Search for the cell housing the specified text and yield its (x, y) center coordinate. 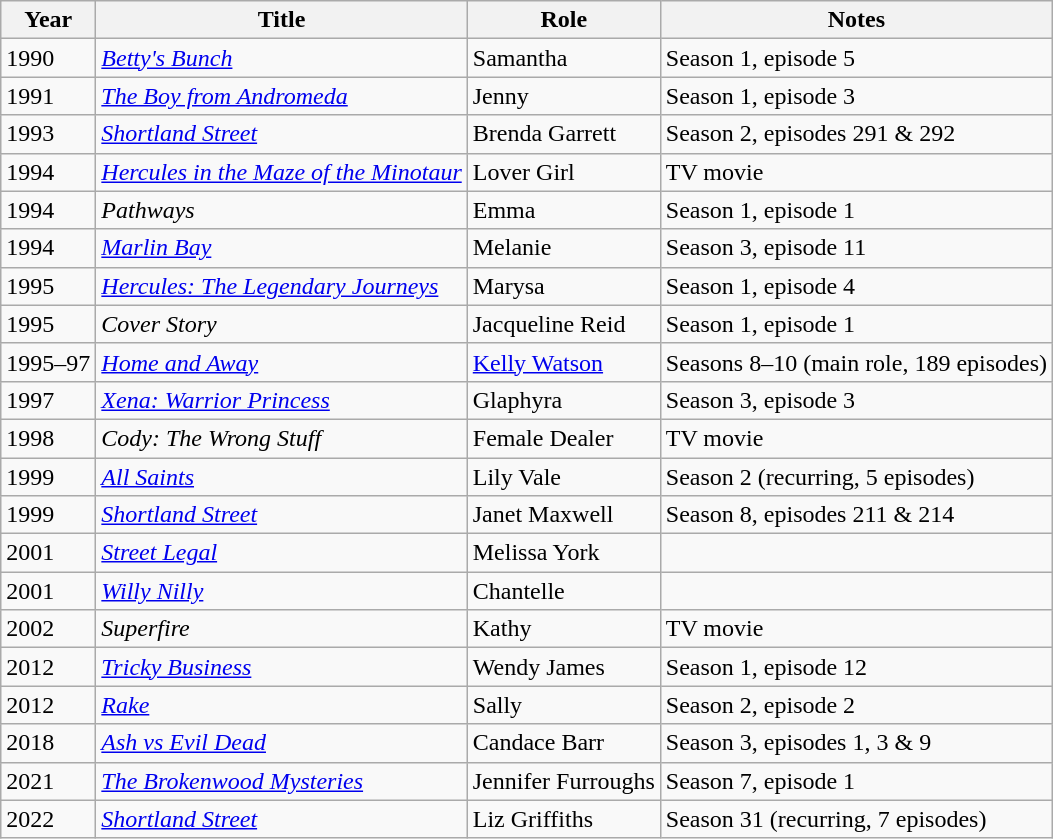
Hercules in the Maze of the Minotaur (282, 172)
Season 2, episodes 291 & 292 (856, 134)
1990 (48, 58)
2002 (48, 629)
Cover Story (282, 324)
Janet Maxwell (564, 515)
Season 7, episode 1 (856, 781)
Brenda Garrett (564, 134)
Tricky Business (282, 667)
Hercules: The Legendary Journeys (282, 286)
Season 8, episodes 211 & 214 (856, 515)
Kelly Watson (564, 362)
Samantha (564, 58)
Glaphyra (564, 400)
1998 (48, 438)
Role (564, 20)
2022 (48, 819)
Cody: The Wrong Stuff (282, 438)
Year (48, 20)
Season 1, episode 12 (856, 667)
Emma (564, 210)
Female Dealer (564, 438)
Candace Barr (564, 743)
Season 3, episodes 1, 3 & 9 (856, 743)
Ash vs Evil Dead (282, 743)
The Brokenwood Mysteries (282, 781)
Season 3, episode 3 (856, 400)
1993 (48, 134)
Lover Girl (564, 172)
Season 2 (recurring, 5 episodes) (856, 477)
Kathy (564, 629)
Chantelle (564, 591)
1991 (48, 96)
Season 1, episode 3 (856, 96)
Jacqueline Reid (564, 324)
Home and Away (282, 362)
Season 31 (recurring, 7 episodes) (856, 819)
Notes (856, 20)
Rake (282, 705)
Sally (564, 705)
Betty's Bunch (282, 58)
Seasons 8–10 (main role, 189 episodes) (856, 362)
Wendy James (564, 667)
Street Legal (282, 553)
Liz Griffiths (564, 819)
Season 3, episode 11 (856, 248)
Lily Vale (564, 477)
Title (282, 20)
Superfire (282, 629)
Willy Nilly (282, 591)
Melissa York (564, 553)
Season 2, episode 2 (856, 705)
2021 (48, 781)
All Saints (282, 477)
1995–97 (48, 362)
Jenny (564, 96)
Xena: Warrior Princess (282, 400)
1997 (48, 400)
Pathways (282, 210)
Season 1, episode 4 (856, 286)
Marysa (564, 286)
2018 (48, 743)
Jennifer Furroughs (564, 781)
The Boy from Andromeda (282, 96)
Season 1, episode 5 (856, 58)
Melanie (564, 248)
Marlin Bay (282, 248)
